Return the (X, Y) coordinate for the center point of the cell that contains the specified text.  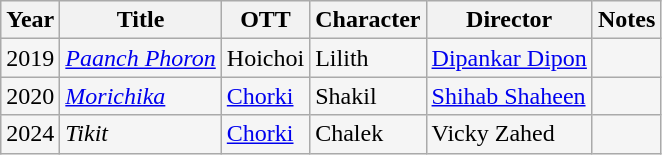
Morichika (140, 96)
2019 (30, 58)
Title (140, 20)
Vicky Zahed (509, 134)
Notes (626, 20)
2024 (30, 134)
Hoichoi (265, 58)
Chalek (368, 134)
Year (30, 20)
OTT (265, 20)
Lilith (368, 58)
2020 (30, 96)
Dipankar Dipon (509, 58)
Tikit (140, 134)
Shakil (368, 96)
Shihab Shaheen (509, 96)
Director (509, 20)
Character (368, 20)
Paanch Phoron (140, 58)
